For the text-containing cell, return its midpoint in (X, Y) coordinate format. 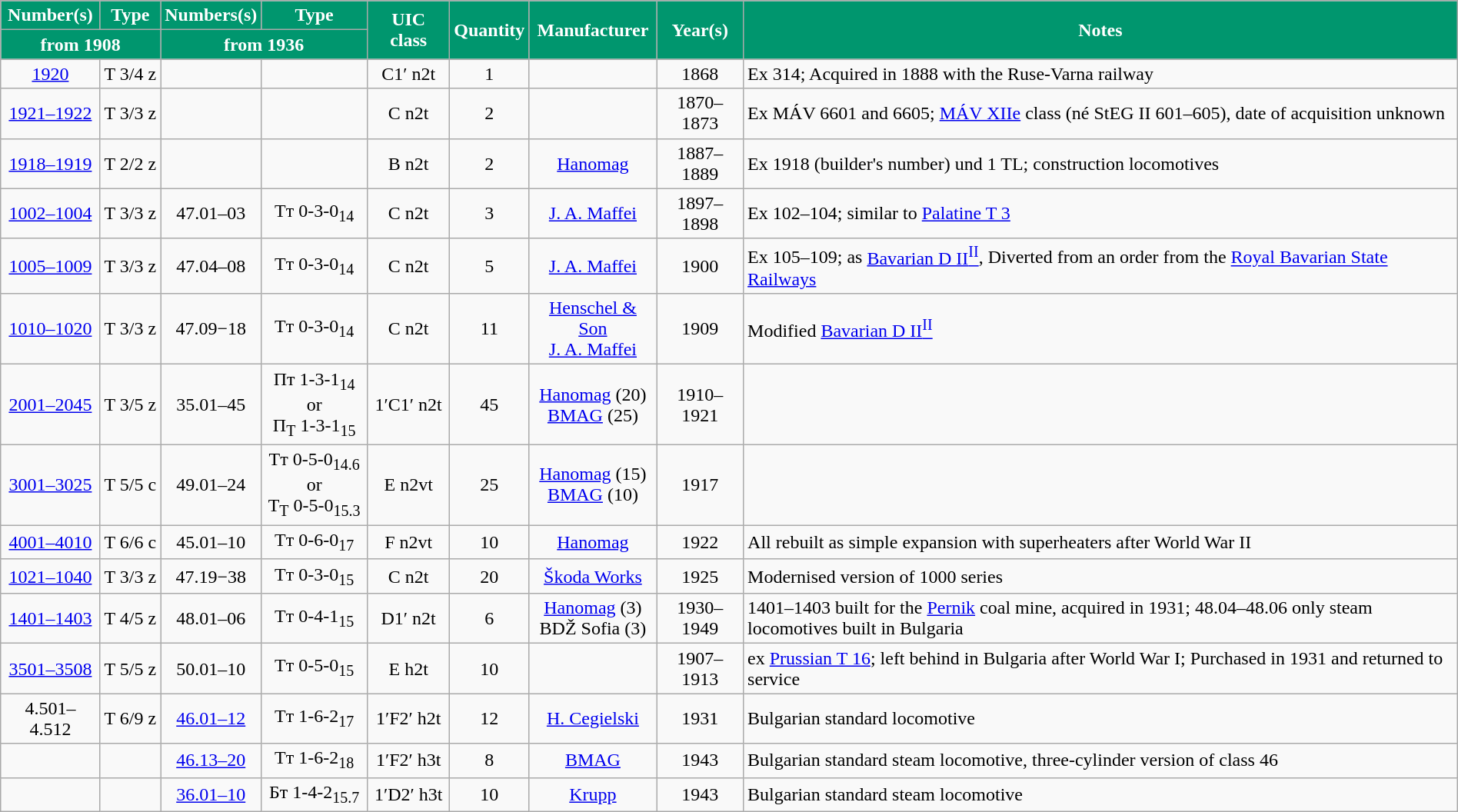
47.01–03 (211, 214)
11 (489, 329)
Year(s) (700, 30)
Modified Bavarian D IIII (1101, 329)
ex Prussian T 16; left behind in Bulgaria after World War I; Purchased in 1931 and returned to service (1101, 669)
20 (489, 576)
BMAG (593, 760)
47.04–08 (211, 266)
1′F2′ h2t (409, 718)
T 6/6 c (131, 542)
Manufacturer (593, 30)
1917 (700, 484)
Тт 0-6-017 (315, 542)
T 4/5 z (131, 618)
1897–1898 (700, 214)
12 (489, 718)
1021–1040 (51, 576)
1931 (700, 718)
Number(s) (51, 15)
Ex 314; Acquired in 1888 with the Ruse-Varna railway (1101, 74)
36.01–10 (211, 794)
50.01–10 (211, 669)
Škoda Works (593, 576)
1401–1403 built for the Pernik coal mine, acquired in 1931; 48.04–48.06 only steam locomotives built in Bulgaria (1101, 618)
F n2vt (409, 542)
1900 (700, 266)
T 2/2 z (131, 163)
1920 (51, 74)
Hanomag (15)BMAG (10) (593, 484)
46.13–20 (211, 760)
C1′ n2t (409, 74)
UIC class (409, 30)
H. Cegielski (593, 718)
1401–1403 (51, 618)
3501–3508 (51, 669)
25 (489, 484)
4.501–4.512 (51, 718)
Тт 0-5-015 (315, 669)
Quantity (489, 30)
1′D2′ h3t (409, 794)
35.01–45 (211, 404)
1002–1004 (51, 214)
48.01–06 (211, 618)
T 3/4 z (131, 74)
E h2t (409, 669)
1868 (700, 74)
Bulgarian standard steam locomotive (1101, 794)
1930–1949 (700, 618)
E n2vt (409, 484)
Modernised version of 1000 series (1101, 576)
Пт 1-3-114 orПТ 1-3-115 (315, 404)
T 5/5 z (131, 669)
from 1908 (81, 45)
47.19−38 (211, 576)
49.01–24 (211, 484)
5 (489, 266)
3001–3025 (51, 484)
1 (489, 74)
D1′ n2t (409, 618)
1′C1′ n2t (409, 404)
Bulgarian standard locomotive (1101, 718)
1922 (700, 542)
45.01–10 (211, 542)
Ex 1918 (builder's number) und 1 TL; construction locomotives (1101, 163)
Hanomag (3)BDŽ Sofia (3) (593, 618)
B n2t (409, 163)
1′F2′ h3t (409, 760)
Bulgarian standard steam locomotive, three-cylinder version of class 46 (1101, 760)
2001–2045 (51, 404)
Hanomag (20)BMAG (25) (593, 404)
6 (489, 618)
Krupp (593, 794)
1910–1921 (700, 404)
T 6/9 z (131, 718)
1887–1889 (700, 163)
45 (489, 404)
Тт 0-3-015 (315, 576)
1907–1913 (700, 669)
Ex 105–109; as Bavarian D IIII, Diverted from an order from the Royal Bavarian State Railways (1101, 266)
T 3/5 z (131, 404)
3 (489, 214)
47.09−18 (211, 329)
All rebuilt as simple expansion with superheaters after World War II (1101, 542)
Тт 1-6-218 (315, 760)
1918–1919 (51, 163)
1005–1009 (51, 266)
Ex 102–104; similar to Palatine T 3 (1101, 214)
Тт 0-5-014.6 or ТТ 0-5-015.3 (315, 484)
Notes (1101, 30)
1921–1922 (51, 114)
1870–1873 (700, 114)
Numbers(s) (211, 15)
Тт 1-6-217 (315, 718)
Тт 0-4-115 (315, 618)
Ex MÁV 6601 and 6605; MÁV XIIe class (né StEG II 601–605), date of acquisition unknown (1101, 114)
1010–1020 (51, 329)
1909 (700, 329)
8 (489, 760)
T 5/5 c (131, 484)
4001–4010 (51, 542)
from 1936 (265, 45)
1925 (700, 576)
46.01–12 (211, 718)
Бт 1-4-215.7 (315, 794)
Henschel & SonJ. A. Maffei (593, 329)
